Search for the cell housing the specified text and yield its (X, Y) center coordinate. 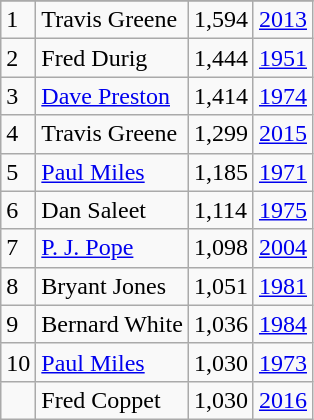
1974 (282, 96)
1,414 (220, 96)
1973 (282, 362)
2013 (282, 20)
Bernard White (112, 324)
Fred Durig (112, 58)
7 (18, 248)
P. J. Pope (112, 248)
Bryant Jones (112, 286)
2 (18, 58)
2016 (282, 400)
1,051 (220, 286)
Fred Coppet (112, 400)
2004 (282, 248)
1951 (282, 58)
4 (18, 134)
8 (18, 286)
9 (18, 324)
5 (18, 172)
1,594 (220, 20)
2015 (282, 134)
1 (18, 20)
1971 (282, 172)
Dan Saleet (112, 210)
1,185 (220, 172)
1,036 (220, 324)
1,098 (220, 248)
1,444 (220, 58)
10 (18, 362)
6 (18, 210)
1984 (282, 324)
1,299 (220, 134)
Dave Preston (112, 96)
1975 (282, 210)
1981 (282, 286)
3 (18, 96)
1,114 (220, 210)
